Locate the cell with the specified text and output its (X, Y) center coordinate. 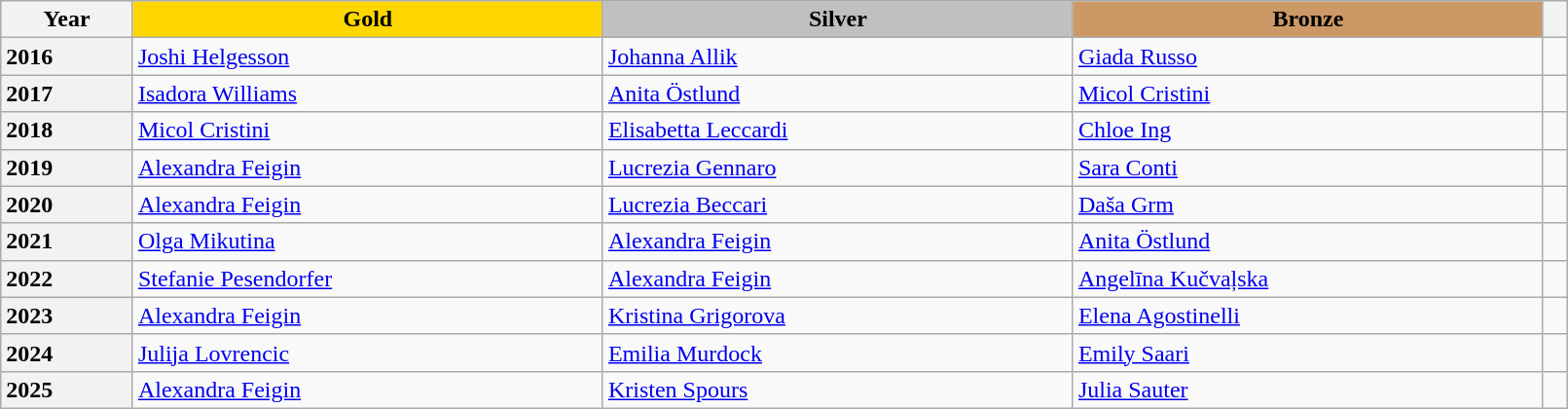
Gold (368, 19)
2022 (67, 279)
Elisabetta Leccardi (837, 130)
2018 (67, 130)
Kristina Grigorova (837, 316)
Daša Grm (1308, 204)
Sara Conti (1308, 167)
Giada Russo (1308, 56)
Isadora Williams (368, 93)
Kristen Spours (837, 390)
2019 (67, 167)
Julia Sauter (1308, 390)
Johanna Allik (837, 56)
Silver (837, 19)
Chloe Ing (1308, 130)
2016 (67, 56)
Lucrezia Gennaro (837, 167)
Year (67, 19)
Stefanie Pesendorfer (368, 279)
2023 (67, 316)
2021 (67, 242)
Lucrezia Beccari (837, 204)
2020 (67, 204)
Angelīna Kučvaļska (1308, 279)
2017 (67, 93)
Olga Mikutina (368, 242)
Elena Agostinelli (1308, 316)
Julija Lovrencic (368, 353)
Joshi Helgesson (368, 56)
Emilia Murdock (837, 353)
Bronze (1308, 19)
Emily Saari (1308, 353)
2024 (67, 353)
2025 (67, 390)
